For the text-containing cell, return its midpoint in [x, y] coordinate format. 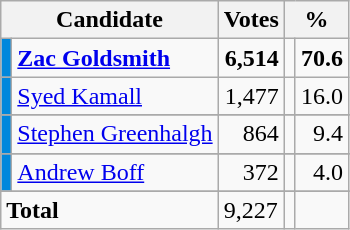
Total [110, 210]
864 [251, 134]
Stephen Greenhalgh [115, 134]
1,477 [251, 96]
Zac Goldsmith [115, 58]
6,514 [251, 58]
9.4 [322, 134]
4.0 [322, 172]
Candidate [110, 20]
9,227 [251, 210]
% [316, 20]
Votes [251, 20]
16.0 [322, 96]
70.6 [322, 58]
Syed Kamall [115, 96]
372 [251, 172]
Andrew Boff [115, 172]
